Output the (x, y) coordinate of the center of the cell containing the given text.  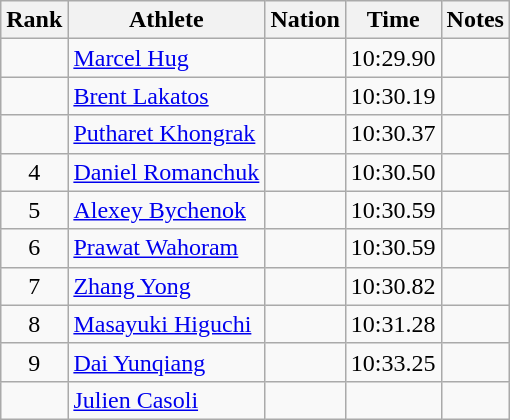
Athlete (166, 20)
Rank (34, 20)
Brent Lakatos (166, 96)
Time (393, 20)
Dai Yunqiang (166, 362)
10:30.37 (393, 134)
Notes (475, 20)
10:31.28 (393, 324)
6 (34, 248)
Zhang Yong (166, 286)
10:29.90 (393, 58)
Julien Casoli (166, 400)
9 (34, 362)
Alexey Bychenok (166, 210)
Masayuki Higuchi (166, 324)
10:30.19 (393, 96)
Prawat Wahoram (166, 248)
Marcel Hug (166, 58)
7 (34, 286)
Nation (305, 20)
8 (34, 324)
10:33.25 (393, 362)
Daniel Romanchuk (166, 172)
4 (34, 172)
10:30.50 (393, 172)
10:30.82 (393, 286)
Putharet Khongrak (166, 134)
5 (34, 210)
